Capture the cell that displays the provided text and extract its (x, y) central coordinate. 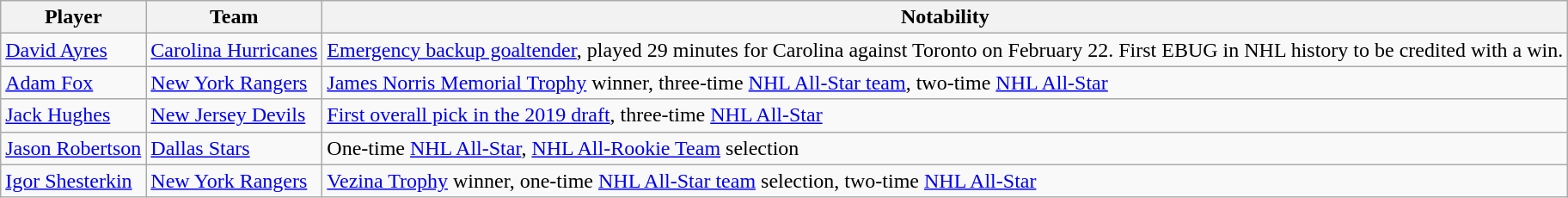
Igor Shesterkin (74, 181)
Dallas Stars (234, 148)
New Jersey Devils (234, 115)
Adam Fox (74, 83)
Jack Hughes (74, 115)
One-time NHL All-Star, NHL All-Rookie Team selection (946, 148)
First overall pick in the 2019 draft, three-time NHL All-Star (946, 115)
Player (74, 17)
Emergency backup goaltender, played 29 minutes for Carolina against Toronto on February 22. First EBUG in NHL history to be credited with a win. (946, 50)
Carolina Hurricanes (234, 50)
Notability (946, 17)
James Norris Memorial Trophy winner, three-time NHL All-Star team, two-time NHL All-Star (946, 83)
Jason Robertson (74, 148)
David Ayres (74, 50)
Team (234, 17)
Vezina Trophy winner, one-time NHL All-Star team selection, two-time NHL All-Star (946, 181)
